Identify which cell holds the provided text, then report its (X, Y) central coordinate. 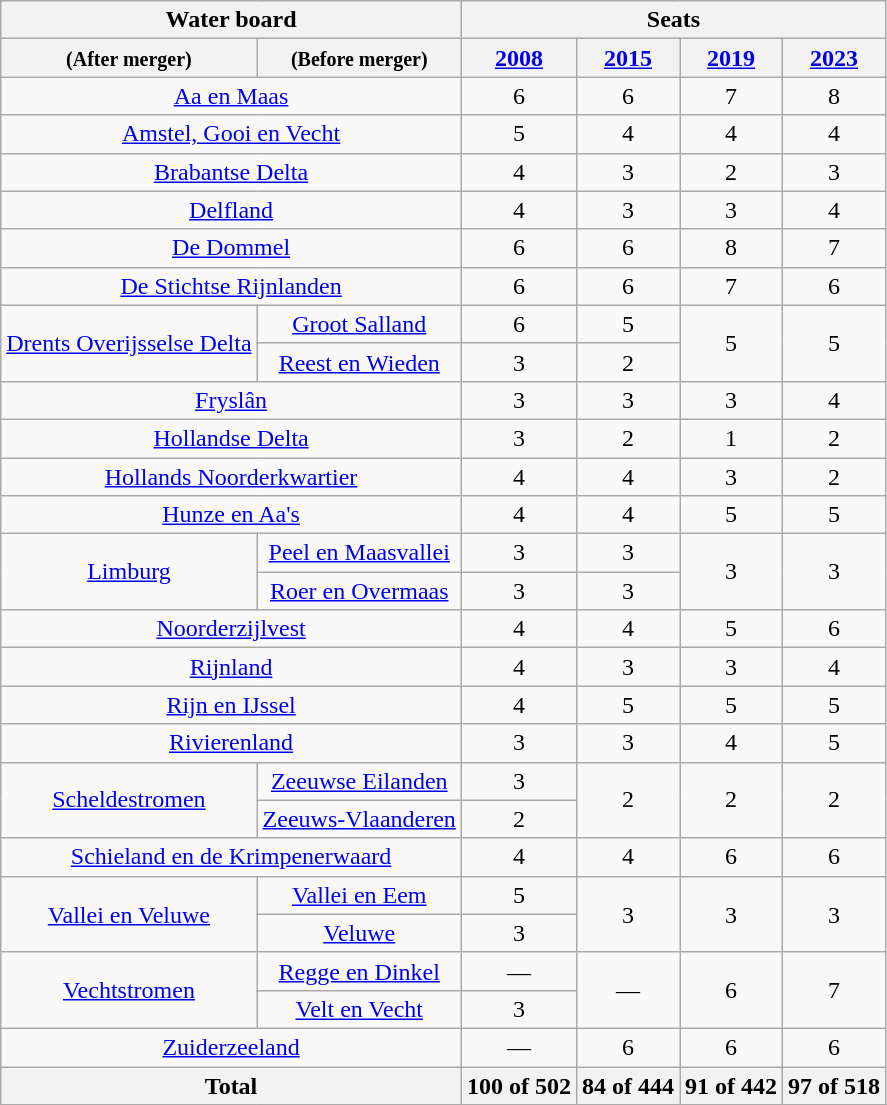
De Dommel (232, 248)
Total (232, 1085)
Rijn en IJssel (232, 705)
Seats (673, 20)
2015 (628, 58)
Hollandse Delta (232, 438)
(Before merger) (359, 58)
100 of 502 (518, 1085)
Vallei en Eem (359, 895)
84 of 444 (628, 1085)
91 of 442 (732, 1085)
Brabantse Delta (232, 172)
1 (732, 438)
Schieland en de Krimpenerwaard (232, 857)
Drents Overijsselse Delta (129, 343)
Regge en Dinkel (359, 971)
Noorderzijlvest (232, 629)
Zeeuws-Vlaanderen (359, 819)
Reest en Wieden (359, 362)
Fryslân (232, 400)
Velt en Vecht (359, 1009)
2008 (518, 58)
Limburg (129, 572)
Peel en Maasvallei (359, 553)
Hunze en Aa's (232, 515)
Veluwe (359, 933)
2019 (732, 58)
Amstel, Gooi en Vecht (232, 134)
(After merger) (129, 58)
Hollands Noorderkwartier (232, 477)
Delfland (232, 210)
Aa en Maas (232, 96)
Groot Salland (359, 324)
Rivierenland (232, 743)
Vechtstromen (129, 990)
De Stichtse Rijnlanden (232, 286)
Roer en Overmaas (359, 591)
Zuiderzeeland (232, 1047)
Water board (232, 20)
Scheldestromen (129, 800)
Zeeuwse Eilanden (359, 781)
Rijnland (232, 667)
97 of 518 (834, 1085)
Vallei en Veluwe (129, 914)
2023 (834, 58)
